Locate the cell with the specified text and output its (x, y) center coordinate. 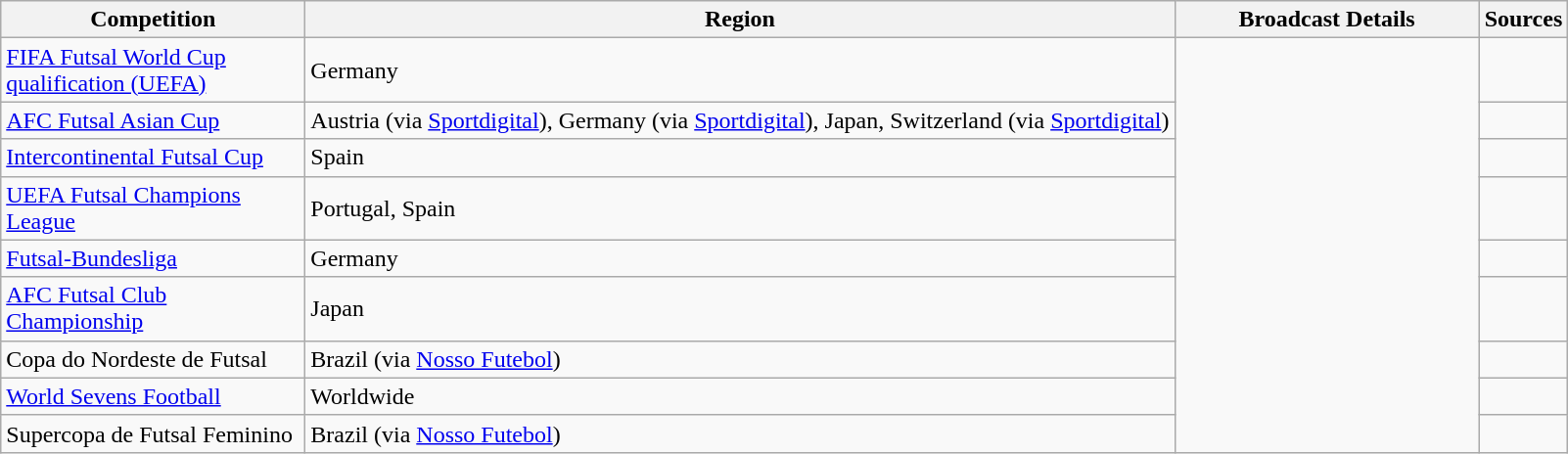
Competition (153, 20)
AFC Futsal Club Championship (153, 309)
Sources (1523, 20)
Spain (740, 158)
UEFA Futsal Champions League (153, 207)
World Sevens Football (153, 396)
Austria (via Sportdigital), Germany (via Sportdigital), Japan, Switzerland (via Sportdigital) (740, 120)
AFC Futsal Asian Cup (153, 120)
Supercopa de Futsal Feminino (153, 433)
Worldwide (740, 396)
Copa do Nordeste de Futsal (153, 359)
Futsal-Bundesliga (153, 258)
Broadcast Details (1327, 20)
Region (740, 20)
Portugal, Spain (740, 207)
Japan (740, 309)
FIFA Futsal World Cup qualification (UEFA) (153, 70)
Intercontinental Futsal Cup (153, 158)
